Extract the (x, y) coordinate from the center of the cell holding the provided text.  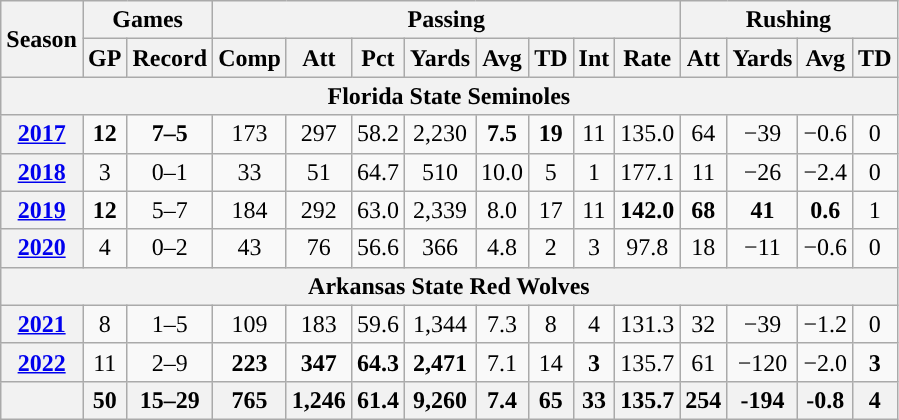
2–9 (170, 362)
135.0 (648, 134)
183 (318, 324)
Rate (648, 58)
131.3 (648, 324)
61 (704, 362)
50 (104, 400)
1,246 (318, 400)
5 (551, 172)
7.3 (502, 324)
GP (104, 58)
64 (704, 134)
2020 (42, 248)
56.6 (378, 248)
2,339 (440, 210)
366 (440, 248)
63.0 (378, 210)
223 (250, 362)
5–7 (170, 210)
17 (551, 210)
97.8 (648, 248)
64.3 (378, 362)
2019 (42, 210)
8.0 (502, 210)
−26 (762, 172)
1–5 (170, 324)
19 (551, 134)
0.6 (826, 210)
-194 (762, 400)
−11 (762, 248)
7.5 (502, 134)
297 (318, 134)
254 (704, 400)
32 (704, 324)
Pct (378, 58)
2,471 (440, 362)
Season (42, 39)
Comp (250, 58)
2 (551, 248)
109 (250, 324)
Record (170, 58)
177.1 (648, 172)
Games (147, 20)
76 (318, 248)
7–5 (170, 134)
14 (551, 362)
4.8 (502, 248)
59.6 (378, 324)
2021 (42, 324)
9,260 (440, 400)
2022 (42, 362)
61.4 (378, 400)
−2.4 (826, 172)
58.2 (378, 134)
347 (318, 362)
510 (440, 172)
2017 (42, 134)
18 (704, 248)
292 (318, 210)
65 (551, 400)
-0.8 (826, 400)
2018 (42, 172)
15–29 (170, 400)
41 (762, 210)
68 (704, 210)
0–2 (170, 248)
765 (250, 400)
Rushing (788, 20)
51 (318, 172)
10.0 (502, 172)
−1.2 (826, 324)
Arkansas State Red Wolves (449, 286)
7.1 (502, 362)
−120 (762, 362)
7.4 (502, 400)
184 (250, 210)
1,344 (440, 324)
Passing (446, 20)
0–1 (170, 172)
−2.0 (826, 362)
Int (594, 58)
43 (250, 248)
142.0 (648, 210)
64.7 (378, 172)
173 (250, 134)
Florida State Seminoles (449, 96)
2,230 (440, 134)
